Provide the [x, y] coordinate of the cell's center where the given text is located.  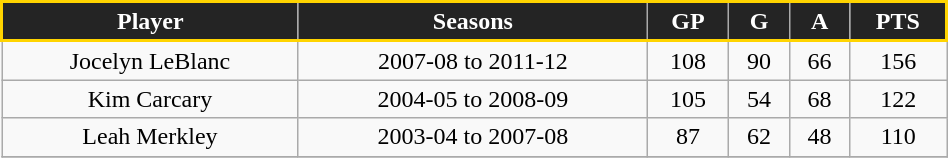
2004-05 to 2008-09 [472, 99]
108 [688, 60]
54 [760, 99]
Player [150, 22]
110 [898, 137]
68 [820, 99]
A [820, 22]
Leah Merkley [150, 137]
87 [688, 137]
GP [688, 22]
PTS [898, 22]
156 [898, 60]
2003-04 to 2007-08 [472, 137]
105 [688, 99]
122 [898, 99]
62 [760, 137]
48 [820, 137]
Seasons [472, 22]
90 [760, 60]
2007-08 to 2011-12 [472, 60]
Kim Carcary [150, 99]
Jocelyn LeBlanc [150, 60]
66 [820, 60]
G [760, 22]
